Locate the cell with the specified text and output its [X, Y] center coordinate. 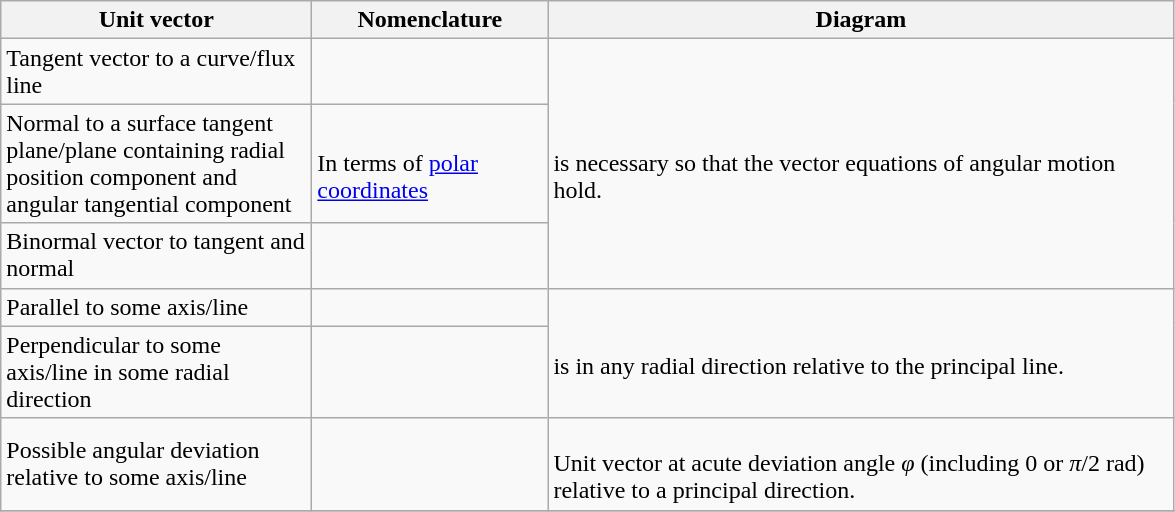
Nomenclature [430, 20]
is necessary so that the vector equations of angular motion hold. [861, 164]
Unit vector [156, 20]
In terms of polar coordinates [430, 164]
Possible angular deviation relative to some axis/line [156, 464]
Binormal vector to tangent and normal [156, 256]
Tangent vector to a curve/flux line [156, 72]
Perpendicular to some axis/line in some radial direction [156, 372]
Parallel to some axis/line [156, 307]
is in any radial direction relative to the principal line. [861, 353]
Diagram [861, 20]
Normal to a surface tangent plane/plane containing radial position component and angular tangential component [156, 164]
Unit vector at acute deviation angle φ (including 0 or π/2 rad) relative to a principal direction. [861, 464]
